Capture the cell that displays the provided text and extract its (X, Y) central coordinate. 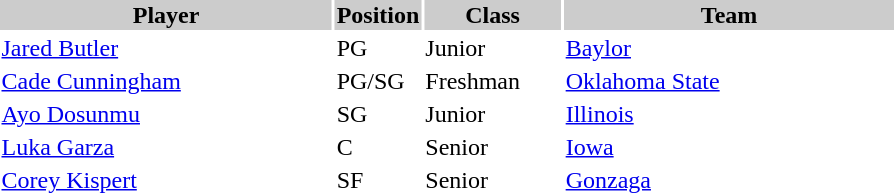
PG/SG (378, 81)
Iowa (729, 147)
Ayo Dosunmu (166, 114)
Freshman (492, 81)
Baylor (729, 48)
Senior (492, 147)
C (378, 147)
Illinois (729, 114)
Team (729, 15)
Class (492, 15)
Oklahoma State (729, 81)
Player (166, 15)
Luka Garza (166, 147)
Cade Cunningham (166, 81)
Jared Butler (166, 48)
SG (378, 114)
Position (378, 15)
PG (378, 48)
